Scan for the cell matching the given text and deliver its (X, Y) coordinate at center. 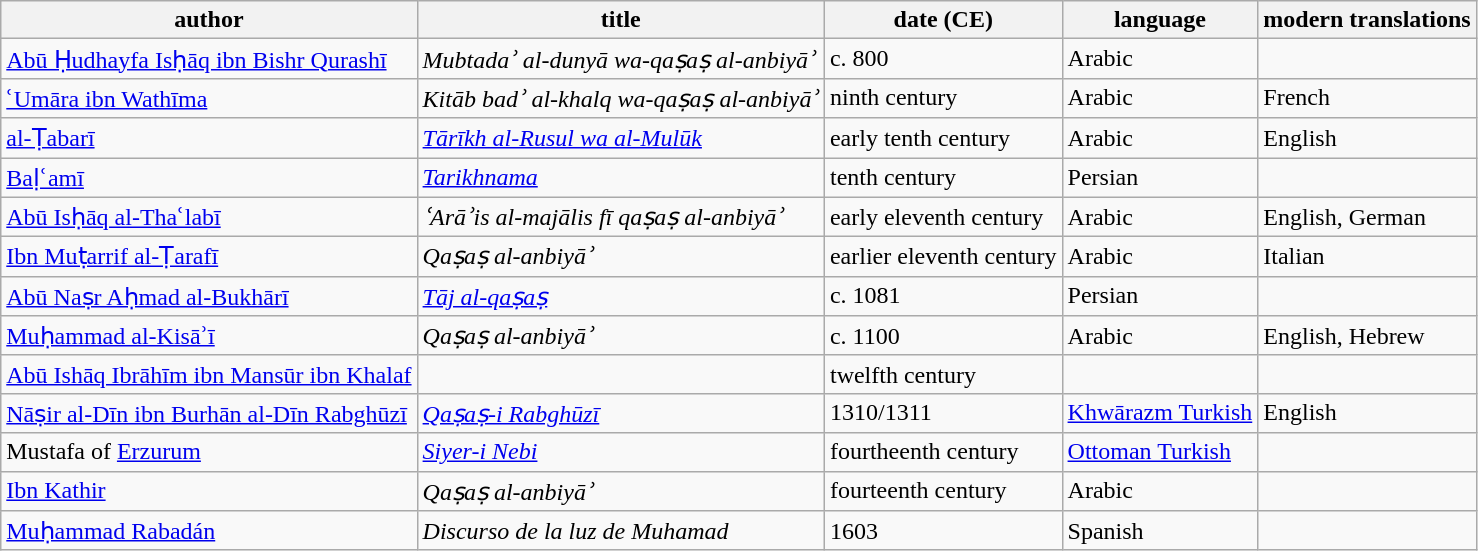
earlier eleventh century (943, 257)
French (1367, 98)
Qaṣaṣ-i Rabghūzī (620, 413)
ʿUmāra ibn Wathīma (209, 98)
c. 1100 (943, 336)
c. 800 (943, 59)
fourteenth century (943, 491)
al-Ṭabarī (209, 138)
Siyer-i Nebi (620, 452)
date (CE) (943, 20)
Abū Ishāq Ibrāhīm ibn Mansūr ibn Khalaf (209, 374)
Mubtadaʾ al-dunyā wa-qaṣaṣ al-anbiyāʾ (620, 59)
Ibn Muṭarrif al-Ṭarafī (209, 257)
Italian (1367, 257)
Spanish (1160, 531)
early eleventh century (943, 217)
twelfth century (943, 374)
fourtheenth century (943, 452)
Abū Naṣr Aḥmad al-Bukhārī (209, 296)
Kitāb badʾ al-khalq wa-qaṣaṣ al-anbiyāʾ (620, 98)
Tāj al-qaṣaṣ (620, 296)
Discurso de la luz de Muhamad (620, 531)
Abū Isḥāq al-Thaʿlabī (209, 217)
tenth century (943, 178)
Nāṣir al-Dīn ibn Burhān al-Dīn Rabghūzī (209, 413)
Abū Ḥudhayfa Isḥāq ibn Bishr Qurashī (209, 59)
early tenth century (943, 138)
Mustafa of Erzurum (209, 452)
Ottoman Turkish (1160, 452)
Ibn Kathir (209, 491)
Muḥammad Rabadán (209, 531)
c. 1081 (943, 296)
Khwārazm Turkish (1160, 413)
ninth century (943, 98)
modern translations (1367, 20)
Tārīkh al-Rusul wa al-Mulūk (620, 138)
Muḥammad al-Kisāʾī (209, 336)
title (620, 20)
Tarikhnama (620, 178)
English, German (1367, 217)
English, Hebrew (1367, 336)
language (1160, 20)
1603 (943, 531)
ʿArāʾis al-majālis fī qaṣaṣ al-anbiyāʾ (620, 217)
author (209, 20)
1310/1311 (943, 413)
Baḷʿamī (209, 178)
